Scan for the cell matching the given text and deliver its [x, y] coordinate at center. 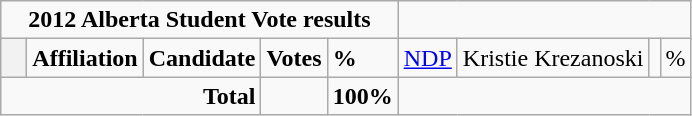
NDP [428, 58]
Candidate [202, 58]
Total [131, 96]
2012 Alberta Student Vote results [200, 20]
100% [362, 96]
Kristie Krezanoski [553, 58]
Votes [294, 58]
Affiliation [85, 58]
